Provide the (x, y) coordinate of the cell's center where the given text is located.  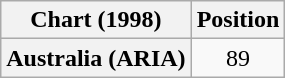
Position (238, 20)
Australia (ARIA) (96, 58)
89 (238, 58)
Chart (1998) (96, 20)
